Detect which cell encompasses the target text, then output its (x, y) center coordinate. 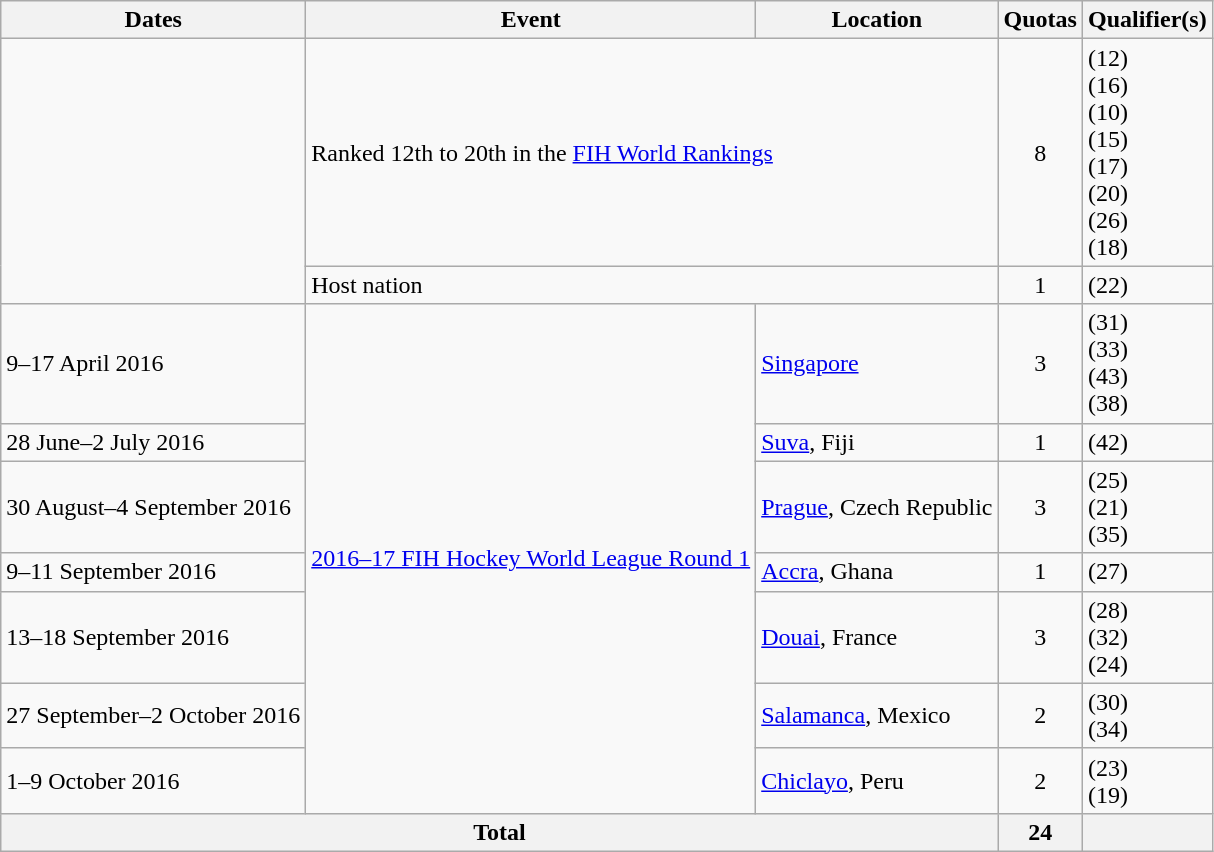
Suva, Fiji (877, 442)
(27) (1147, 572)
9–11 September 2016 (154, 572)
Douai, France (877, 637)
(28) (32) (24) (1147, 637)
(30) (34) (1147, 716)
13–18 September 2016 (154, 637)
2016–17 FIH Hockey World League Round 1 (531, 558)
Location (877, 20)
Prague, Czech Republic (877, 507)
Event (531, 20)
9–17 April 2016 (154, 364)
Chiclayo, Peru (877, 780)
Host nation (652, 285)
Accra, Ghana (877, 572)
(12) (16) (10) (15) (17) (20) (26) (18) (1147, 152)
8 (1040, 152)
Ranked 12th to 20th in the FIH World Rankings (652, 152)
(42) (1147, 442)
(31) (33) (43) (38) (1147, 364)
28 June–2 July 2016 (154, 442)
1–9 October 2016 (154, 780)
Singapore (877, 364)
(23) (19) (1147, 780)
Qualifier(s) (1147, 20)
(25) (21) (35) (1147, 507)
Salamanca, Mexico (877, 716)
24 (1040, 832)
30 August–4 September 2016 (154, 507)
Total (500, 832)
Quotas (1040, 20)
27 September–2 October 2016 (154, 716)
Dates (154, 20)
(22) (1147, 285)
